Detect which cell encompasses the target text, then output its (X, Y) center coordinate. 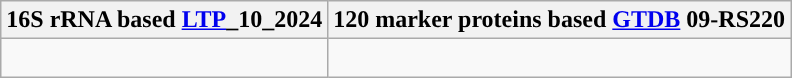
16S rRNA based LTP_10_2024 (164, 20)
120 marker proteins based GTDB 09-RS220 (560, 20)
